Extract the (X, Y) coordinate from the center of the cell holding the provided text.  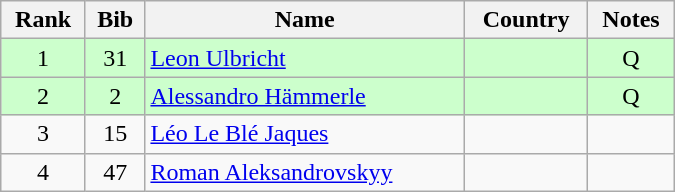
Bib (114, 20)
Alessandro Hämmerle (305, 96)
Léo Le Blé Jaques (305, 134)
3 (44, 134)
Name (305, 20)
Notes (631, 20)
1 (44, 58)
Rank (44, 20)
4 (44, 172)
31 (114, 58)
Country (526, 20)
Roman Aleksandrovskyy (305, 172)
Leon Ulbricht (305, 58)
15 (114, 134)
47 (114, 172)
